For the text-containing cell, return its midpoint in (X, Y) coordinate format. 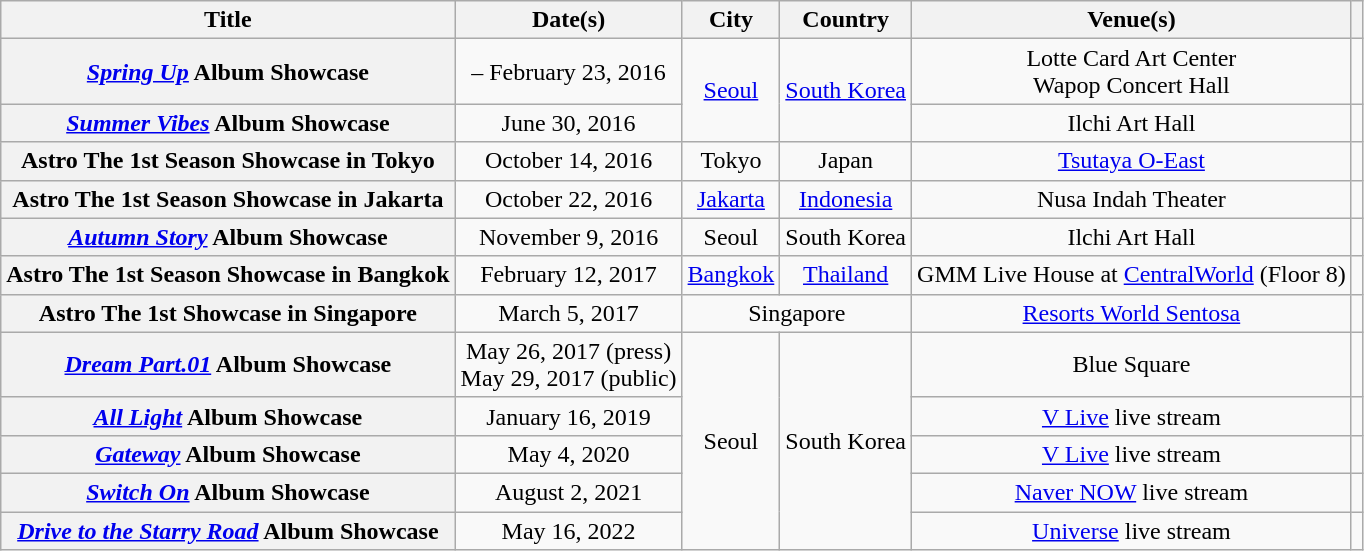
Astro The 1st Season Showcase in Bangkok (228, 275)
August 2, 2021 (568, 492)
Indonesia (846, 199)
Japan (846, 161)
March 5, 2017 (568, 313)
Date(s) (568, 20)
Summer Vibes Album Showcase (228, 123)
Gateway Album Showcase (228, 454)
June 30, 2016 (568, 123)
Country (846, 20)
Astro The 1st Season Showcase in Tokyo (228, 161)
Naver NOW live stream (1132, 492)
Nusa Indah Theater (1132, 199)
Astro The 1st Showcase in Singapore (228, 313)
Resorts World Sentosa (1132, 313)
GMM Live House at CentralWorld (Floor 8) (1132, 275)
Universe live stream (1132, 531)
Lotte Card Art CenterWapop Concert Hall (1132, 72)
Autumn Story Album Showcase (228, 237)
May 26, 2017 (press)May 29, 2017 (public) (568, 364)
Astro The 1st Season Showcase in Jakarta (228, 199)
Title (228, 20)
May 16, 2022 (568, 531)
Spring Up Album Showcase (228, 72)
Venue(s) (1132, 20)
November 9, 2016 (568, 237)
Bangkok (731, 275)
Singapore (796, 313)
Drive to the Starry Road Album Showcase (228, 531)
Tsutaya O-East (1132, 161)
May 4, 2020 (568, 454)
February 12, 2017 (568, 275)
October 22, 2016 (568, 199)
Switch On Album Showcase (228, 492)
– February 23, 2016 (568, 72)
City (731, 20)
Dream Part.01 Album Showcase (228, 364)
January 16, 2019 (568, 416)
Thailand (846, 275)
All Light Album Showcase (228, 416)
Jakarta (731, 199)
October 14, 2016 (568, 161)
Tokyo (731, 161)
Blue Square (1132, 364)
